Determine the [x, y] coordinate at the center of the cell enclosing the given text.  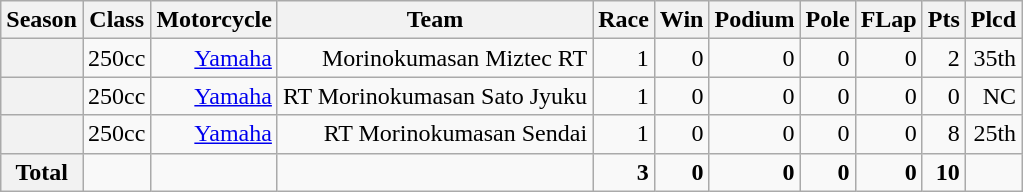
NC [993, 96]
Pole [828, 20]
Team [434, 20]
Win [682, 20]
FLap [888, 20]
Total [42, 172]
Plcd [993, 20]
Class [116, 20]
2 [944, 58]
10 [944, 172]
Race [624, 20]
Season [42, 20]
8 [944, 134]
Motorcycle [214, 20]
3 [624, 172]
35th [993, 58]
RT Morinokumasan Sendai [434, 134]
RT Morinokumasan Sato Jyuku [434, 96]
Morinokumasan Miztec RT [434, 58]
25th [993, 134]
Pts [944, 20]
Podium [754, 20]
